Return [x, y] of the center of cell containing provided text 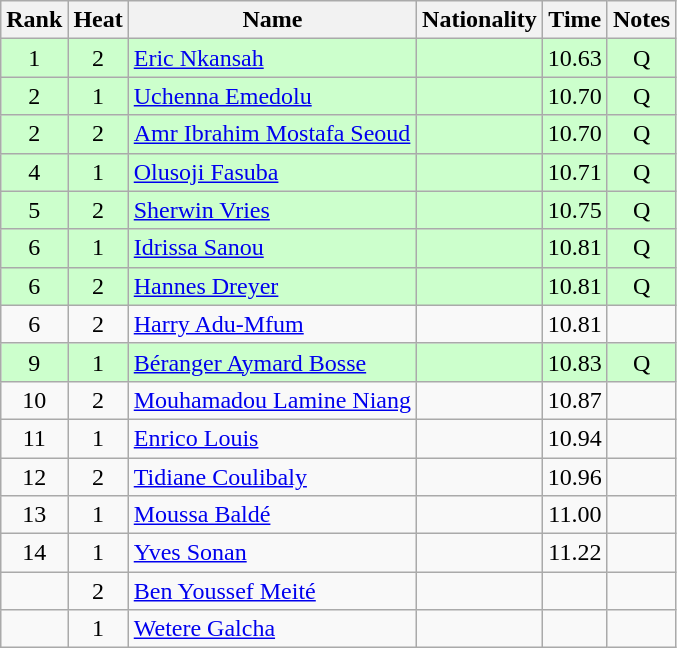
4 [34, 172]
Heat [98, 20]
10.96 [574, 477]
Nationality [480, 20]
Sherwin Vries [272, 210]
Uchenna Emedolu [272, 96]
Harry Adu-Mfum [272, 324]
Hannes Dreyer [272, 286]
14 [34, 553]
Eric Nkansah [272, 58]
11.00 [574, 515]
10.71 [574, 172]
13 [34, 515]
10.75 [574, 210]
10.87 [574, 400]
Ben Youssef Meité [272, 591]
10 [34, 400]
Name [272, 20]
Rank [34, 20]
11.22 [574, 553]
Mouhamadou Lamine Niang [272, 400]
12 [34, 477]
10.63 [574, 58]
Olusoji Fasuba [272, 172]
Yves Sonan [272, 553]
Amr Ibrahim Mostafa Seoud [272, 134]
11 [34, 438]
9 [34, 362]
5 [34, 210]
Moussa Baldé [272, 515]
Béranger Aymard Bosse [272, 362]
10.94 [574, 438]
Notes [641, 20]
Time [574, 20]
Tidiane Coulibaly [272, 477]
Idrissa Sanou [272, 248]
10.83 [574, 362]
Wetere Galcha [272, 629]
Enrico Louis [272, 438]
